Provide the [X, Y] coordinate of the cell's center where the given text is located.  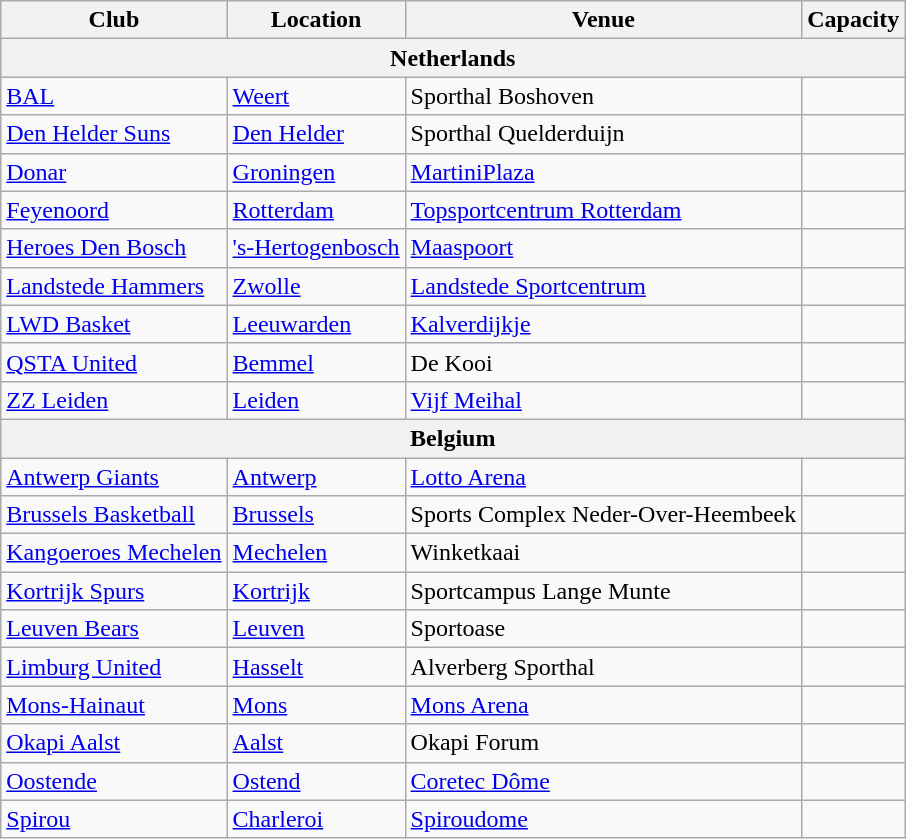
Winketkaai [604, 553]
De Kooi [604, 362]
Netherlands [453, 58]
Okapi Forum [604, 743]
Mons-Hainaut [114, 705]
Feyenoord [114, 210]
Mons Arena [604, 705]
BAL [114, 96]
Zwolle [316, 286]
Alverberg Sporthal [604, 667]
Brussels [316, 515]
Mechelen [316, 553]
Den Helder [316, 134]
Belgium [453, 438]
Sports Complex Neder-Over-Heembeek [604, 515]
Venue [604, 20]
Leeuwarden [316, 324]
Donar [114, 172]
Kalverdijkje [604, 324]
Aalst [316, 743]
Kangoeroes Mechelen [114, 553]
Charleroi [316, 819]
Kortrijk Spurs [114, 591]
Groningen [316, 172]
Spirou [114, 819]
Bemmel [316, 362]
Leuven Bears [114, 629]
Sporthal Boshoven [604, 96]
Den Helder Suns [114, 134]
Sportcampus Lange Munte [604, 591]
Limburg United [114, 667]
MartiniPlaza [604, 172]
Leiden [316, 400]
Kortrijk [316, 591]
Oostende [114, 781]
Vijf Meihal [604, 400]
Maaspoort [604, 248]
Landstede Sportcentrum [604, 286]
ZZ Leiden [114, 400]
LWD Basket [114, 324]
Antwerp [316, 477]
Okapi Aalst [114, 743]
Rotterdam [316, 210]
Landstede Hammers [114, 286]
Spiroudome [604, 819]
Antwerp Giants [114, 477]
Topsportcentrum Rotterdam [604, 210]
Hasselt [316, 667]
Location [316, 20]
's-Hertogenbosch [316, 248]
Brussels Basketball [114, 515]
Capacity [854, 20]
Club [114, 20]
Weert [316, 96]
Ostend [316, 781]
Leuven [316, 629]
Lotto Arena [604, 477]
Sportoase [604, 629]
Heroes Den Bosch [114, 248]
QSTA United [114, 362]
Mons [316, 705]
Coretec Dôme [604, 781]
Sporthal Quelderduijn [604, 134]
